For the text-containing cell, return its midpoint in (x, y) coordinate format. 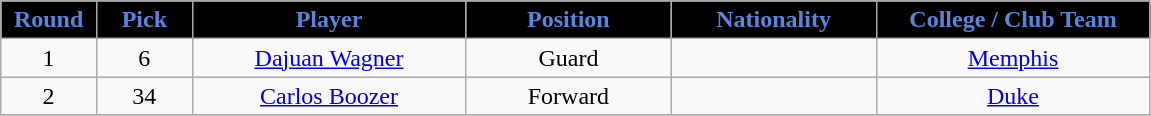
Player (329, 20)
1 (49, 58)
Duke (1013, 96)
Guard (568, 58)
Position (568, 20)
Nationality (774, 20)
Carlos Boozer (329, 96)
6 (144, 58)
34 (144, 96)
Forward (568, 96)
College / Club Team (1013, 20)
Dajuan Wagner (329, 58)
2 (49, 96)
Memphis (1013, 58)
Round (49, 20)
Pick (144, 20)
